Provide the [X, Y] coordinate of the cell's center where the given text is located.  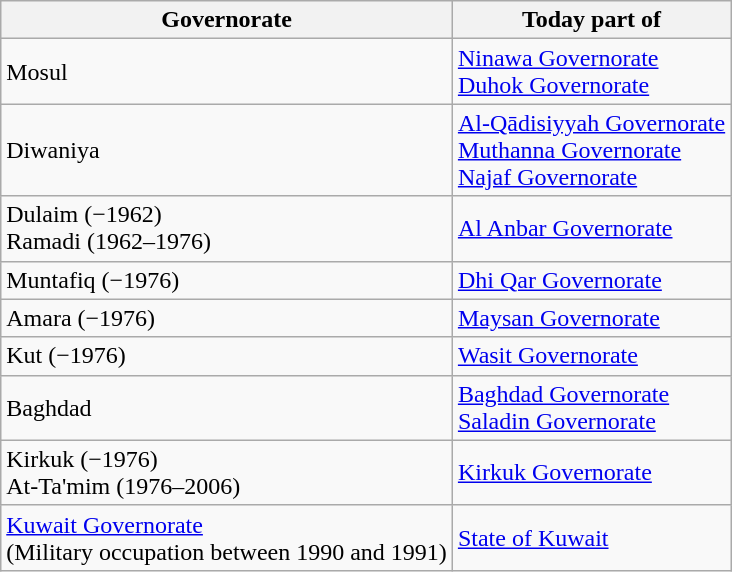
Dulaim (−1962)Ramadi (1962–1976) [227, 228]
Wasit Governorate [591, 356]
Governorate [227, 20]
Baghdad [227, 408]
State of Kuwait [591, 538]
Mosul [227, 72]
Kirkuk Governorate [591, 472]
Kut (−1976) [227, 356]
Today part of [591, 20]
Muntafiq (−1976) [227, 280]
Maysan Governorate [591, 318]
Al Anbar Governorate [591, 228]
Diwaniya [227, 150]
Kuwait Governorate(Military occupation between 1990 and 1991) [227, 538]
Kirkuk (−1976)At-Ta'mim (1976–2006) [227, 472]
Amara (−1976) [227, 318]
Baghdad GovernorateSaladin Governorate [591, 408]
Dhi Qar Governorate [591, 280]
Al-Qādisiyyah GovernorateMuthanna GovernorateNajaf Governorate [591, 150]
Ninawa GovernorateDuhok Governorate [591, 72]
